Pinpoint the cell where the given text exists, returning its [X, Y] midpoint coordinate. 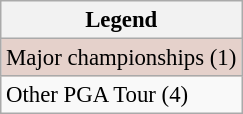
Major championships (1) [122, 58]
Other PGA Tour (4) [122, 95]
Legend [122, 20]
